Scan for the cell matching the given text and deliver its [X, Y] coordinate at center. 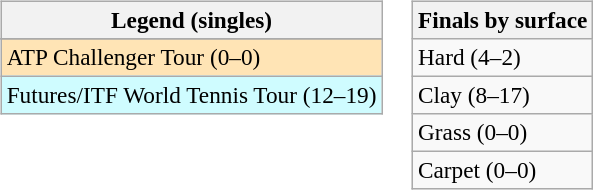
Carpet (0–0) [503, 171]
Clay (8–17) [503, 95]
Legend (singles) [192, 20]
Hard (4–2) [503, 57]
Futures/ITF World Tennis Tour (12–19) [192, 95]
Grass (0–0) [503, 133]
ATP Challenger Tour (0–0) [192, 57]
Finals by surface [503, 20]
